Return the (X, Y) coordinate for the center point of the cell that contains the specified text.  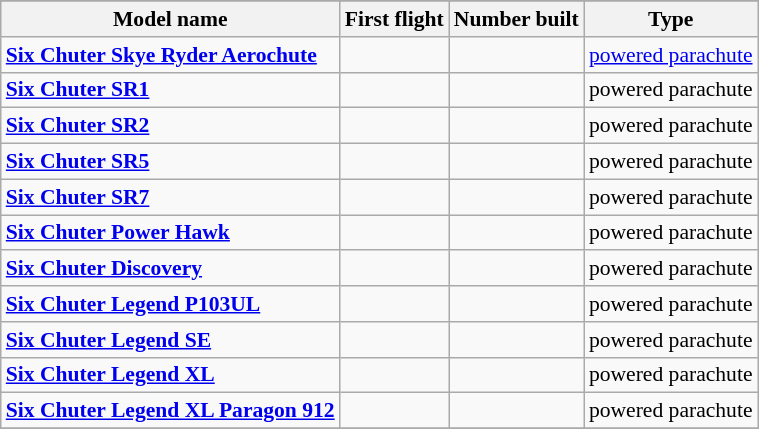
Number built (516, 19)
Six Chuter Discovery (170, 269)
Six Chuter Skye Ryder Aerochute (170, 55)
Six Chuter Legend XL (170, 375)
Six Chuter SR7 (170, 197)
Six Chuter Legend SE (170, 340)
Six Chuter SR2 (170, 126)
Type (671, 19)
Six Chuter Legend XL Paragon 912 (170, 411)
Six Chuter SR5 (170, 162)
Six Chuter Legend P103UL (170, 304)
Six Chuter Power Hawk (170, 233)
Six Chuter SR1 (170, 90)
Model name (170, 19)
First flight (394, 19)
